Return the [X, Y] coordinate for the center point of the cell that contains the specified text.  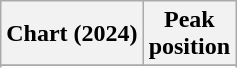
Peakposition [189, 34]
Chart (2024) [72, 34]
